Extract the (x, y) coordinate from the center of the cell holding the provided text.  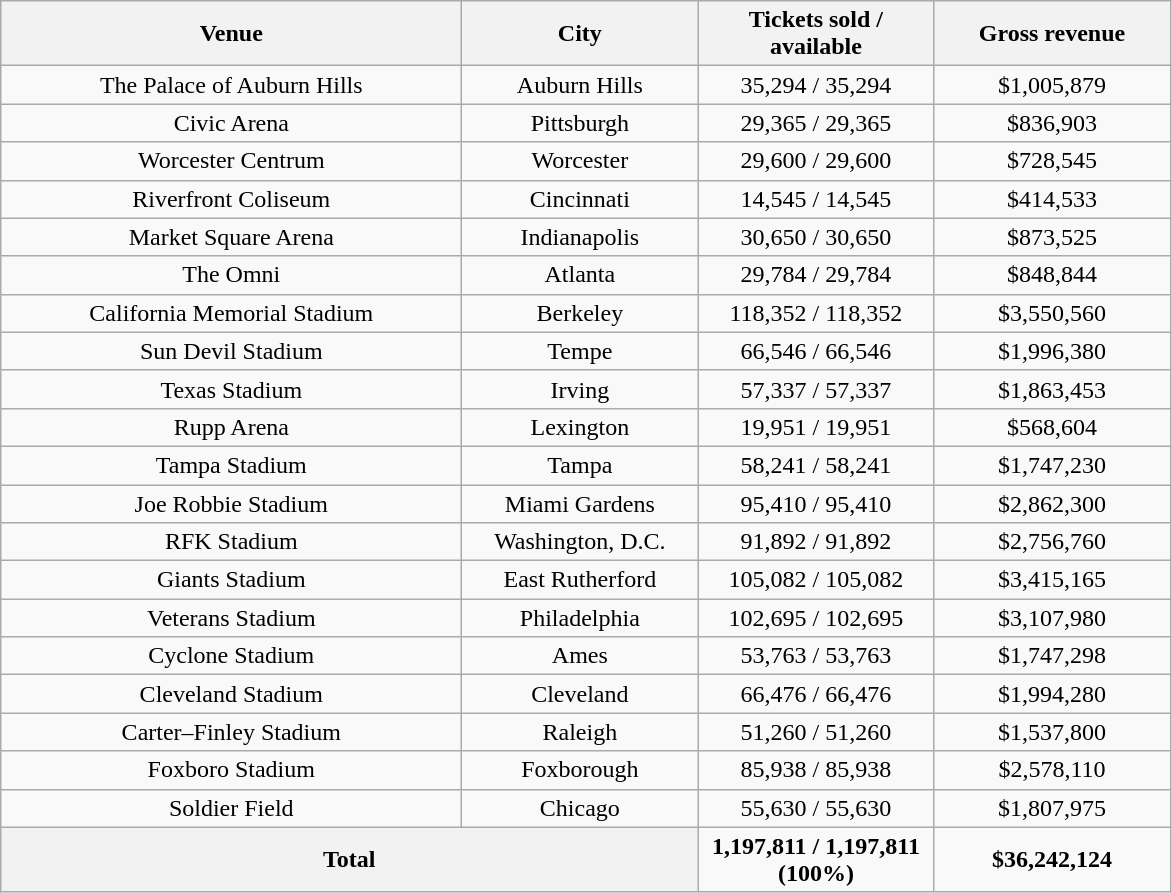
$1,537,800 (1052, 732)
$1,996,380 (1052, 351)
RFK Stadium (232, 542)
$1,863,453 (1052, 389)
Market Square Arena (232, 237)
Cyclone Stadium (232, 656)
Civic Arena (232, 123)
$3,107,980 (1052, 618)
$1,994,280 (1052, 694)
105,082 / 105,082 (816, 580)
California Memorial Stadium (232, 313)
Tickets sold / available (816, 34)
The Palace of Auburn Hills (232, 85)
Texas Stadium (232, 389)
Joe Robbie Stadium (232, 503)
Cincinnati (580, 199)
Giants Stadium (232, 580)
$568,604 (1052, 427)
Atlanta (580, 275)
Pittsburgh (580, 123)
$873,525 (1052, 237)
1,197,811 / 1,197,811(100%) (816, 860)
91,892 / 91,892 (816, 542)
Worcester Centrum (232, 161)
Tampa (580, 465)
102,695 / 102,695 (816, 618)
30,650 / 30,650 (816, 237)
Rupp Arena (232, 427)
29,784 / 29,784 (816, 275)
14,545 / 14,545 (816, 199)
$848,844 (1052, 275)
118,352 / 118,352 (816, 313)
Washington, D.C. (580, 542)
$414,533 (1052, 199)
58,241 / 58,241 (816, 465)
29,600 / 29,600 (816, 161)
Sun Devil Stadium (232, 351)
Tempe (580, 351)
$36,242,124 (1052, 860)
East Rutherford (580, 580)
66,546 / 66,546 (816, 351)
$2,756,760 (1052, 542)
Worcester (580, 161)
$3,415,165 (1052, 580)
Soldier Field (232, 808)
Ames (580, 656)
Indianapolis (580, 237)
Venue (232, 34)
Philadelphia (580, 618)
53,763 / 53,763 (816, 656)
Carter–Finley Stadium (232, 732)
55,630 / 55,630 (816, 808)
Lexington (580, 427)
$1,005,879 (1052, 85)
51,260 / 51,260 (816, 732)
$836,903 (1052, 123)
85,938 / 85,938 (816, 770)
$1,747,230 (1052, 465)
Cleveland (580, 694)
Foxboro Stadium (232, 770)
Foxborough (580, 770)
Total (350, 860)
The Omni (232, 275)
95,410 / 95,410 (816, 503)
$1,747,298 (1052, 656)
$1,807,975 (1052, 808)
Miami Gardens (580, 503)
Cleveland Stadium (232, 694)
Veterans Stadium (232, 618)
Tampa Stadium (232, 465)
19,951 / 19,951 (816, 427)
Chicago (580, 808)
29,365 / 29,365 (816, 123)
66,476 / 66,476 (816, 694)
Irving (580, 389)
$3,550,560 (1052, 313)
Gross revenue (1052, 34)
Raleigh (580, 732)
$2,578,110 (1052, 770)
Riverfront Coliseum (232, 199)
Auburn Hills (580, 85)
$728,545 (1052, 161)
35,294 / 35,294 (816, 85)
City (580, 34)
57,337 / 57,337 (816, 389)
Berkeley (580, 313)
$2,862,300 (1052, 503)
